Scan for the cell matching the given text and deliver its [x, y] coordinate at center. 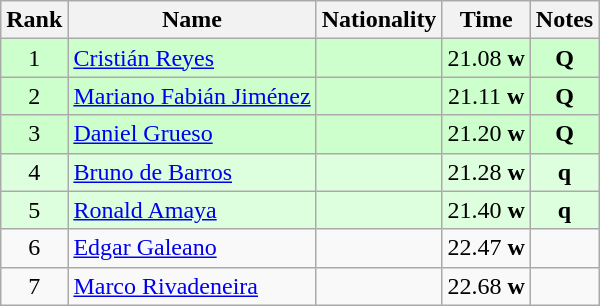
Nationality [379, 20]
1 [34, 58]
Name [192, 20]
21.28 w [486, 172]
Daniel Grueso [192, 134]
22.68 w [486, 286]
Cristián Reyes [192, 58]
4 [34, 172]
Bruno de Barros [192, 172]
21.40 w [486, 210]
21.11 w [486, 96]
22.47 w [486, 248]
Edgar Galeano [192, 248]
Time [486, 20]
Ronald Amaya [192, 210]
6 [34, 248]
21.08 w [486, 58]
21.20 w [486, 134]
Rank [34, 20]
Marco Rivadeneira [192, 286]
7 [34, 286]
2 [34, 96]
5 [34, 210]
Mariano Fabián Jiménez [192, 96]
Notes [564, 20]
3 [34, 134]
